From the cell containing the given text, extract its center point as [X, Y] coordinate. 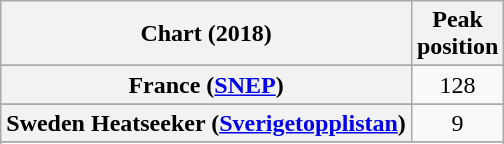
France (SNEP) [206, 85]
9 [457, 123]
Peakposition [457, 34]
128 [457, 85]
Sweden Heatseeker (Sverigetopplistan) [206, 123]
Chart (2018) [206, 34]
